Search for the cell housing the specified text and yield its [X, Y] center coordinate. 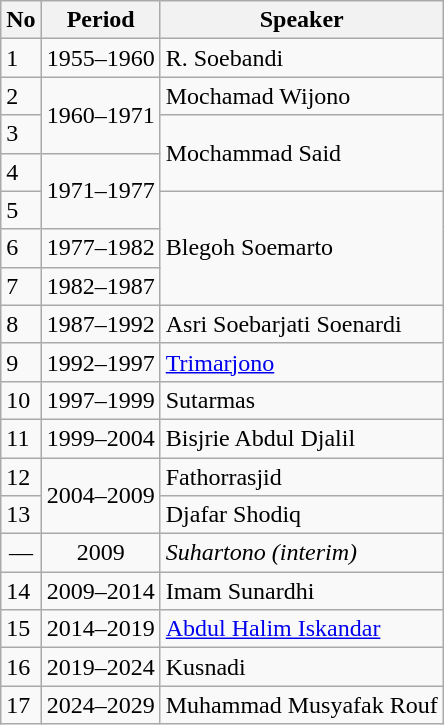
1 [21, 58]
2 [21, 96]
1992–1997 [100, 362]
2019–2024 [100, 667]
4 [21, 172]
Sutarmas [302, 400]
16 [21, 667]
3 [21, 134]
2014–2019 [100, 629]
6 [21, 248]
2024–2029 [100, 705]
Suhartono (interim) [302, 553]
Trimarjono [302, 362]
Speaker [302, 20]
Bisjrie Abdul Djalil [302, 438]
9 [21, 362]
Mochamad Wijono [302, 96]
7 [21, 286]
1971–1977 [100, 191]
Abdul Halim Iskandar [302, 629]
— [21, 553]
10 [21, 400]
5 [21, 210]
Muhammad Musyafak Rouf [302, 705]
2009–2014 [100, 591]
Kusnadi [302, 667]
14 [21, 591]
No [21, 20]
Fathorrasjid [302, 477]
1987–1992 [100, 324]
15 [21, 629]
1982–1987 [100, 286]
2004–2009 [100, 496]
Asri Soebarjati Soenardi [302, 324]
1955–1960 [100, 58]
1960–1971 [100, 115]
2009 [100, 553]
11 [21, 438]
1977–1982 [100, 248]
1999–2004 [100, 438]
13 [21, 515]
Imam Sunardhi [302, 591]
8 [21, 324]
Mochammad Said [302, 153]
Period [100, 20]
17 [21, 705]
12 [21, 477]
1997–1999 [100, 400]
R. Soebandi [302, 58]
Blegoh Soemarto [302, 248]
Djafar Shodiq [302, 515]
